Locate the cell with the specified text and output its [X, Y] center coordinate. 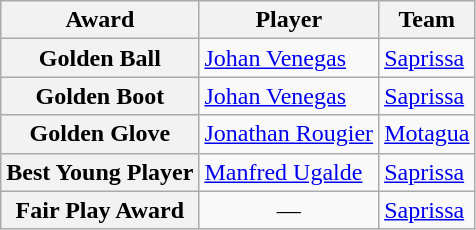
Team [427, 20]
Fair Play Award [100, 210]
Golden Glove [100, 134]
Jonathan Rougier [289, 134]
Manfred Ugalde [289, 172]
Golden Ball [100, 58]
Award [100, 20]
Motagua [427, 134]
Best Young Player [100, 172]
Player [289, 20]
Golden Boot [100, 96]
— [289, 210]
